Detect which cell encompasses the target text, then output its (x, y) center coordinate. 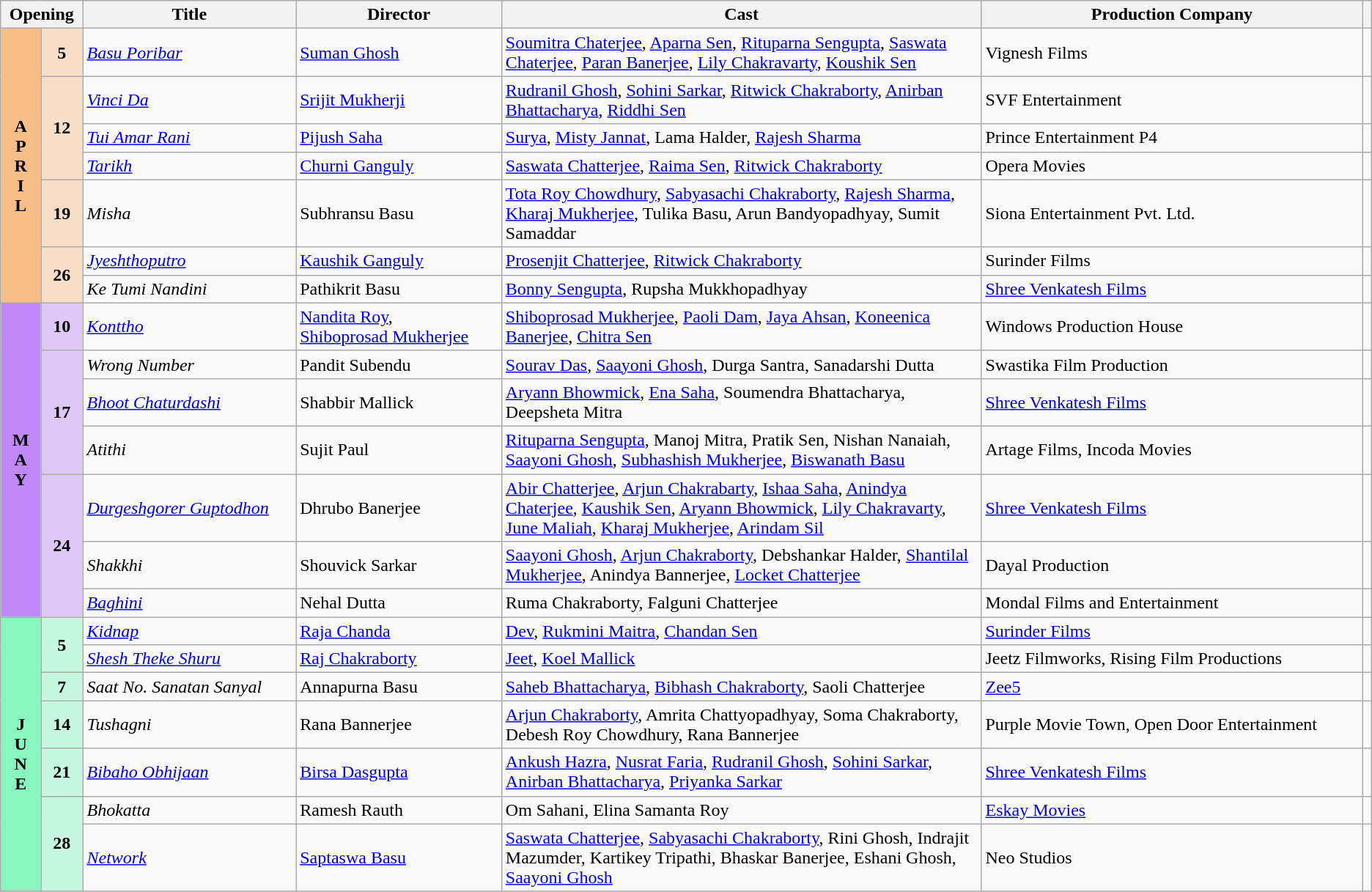
Eskay Movies (1172, 810)
Ramesh Rauth (399, 810)
Saheb Bhattacharya, Bibhash Chakraborty, Saoli Chatterjee (742, 687)
Misha (189, 213)
Dhrubo Banerjee (399, 507)
Shiboprosad Mukherjee, Paoli Dam, Jaya Ahsan, Koneenica Banerjee, Chitra Sen (742, 327)
Zee5 (1172, 687)
Vinci Da (189, 100)
7 (62, 687)
Srijit Mukherji (399, 100)
Rudranil Ghosh, Sohini Sarkar, Ritwick Chakraborty, Anirban Bhattacharya, Riddhi Sen (742, 100)
Soumitra Chaterjee, Aparna Sen, Rituparna Sengupta, Saswata Chaterjee, Paran Banerjee, Lily Chakravarty, Koushik Sen (742, 53)
Jeet, Koel Mallick (742, 659)
Aryann Bhowmick, Ena Saha, Soumendra Bhattacharya, Deepsheta Mitra (742, 402)
Ruma Chakraborty, Falguni Chatterjee (742, 603)
19 (62, 213)
Churni Ganguly (399, 166)
SVF Entertainment (1172, 100)
21 (62, 773)
Shabbir Mallick (399, 402)
Rituparna Sengupta, Manoj Mitra, Pratik Sen, Nishan Nanaiah, Saayoni Ghosh, Subhashish Mukherjee, Biswanath Basu (742, 450)
Durgeshgorer Guptodhon (189, 507)
Raj Chakraborty (399, 659)
Siona Entertainment Pvt. Ltd. (1172, 213)
Mondal Films and Entertainment (1172, 603)
Baghini (189, 603)
Shakkhi (189, 566)
Bonny Sengupta, Rupsha Mukkhopadhyay (742, 289)
Pathikrit Basu (399, 289)
Atithi (189, 450)
14 (62, 724)
Bhokatta (189, 810)
Kaushik Ganguly (399, 261)
Rana Bannerjee (399, 724)
Om Sahani, Elina Samanta Roy (742, 810)
Kidnap (189, 631)
Surya, Misty Jannat, Lama Halder, Rajesh Sharma (742, 138)
28 (62, 844)
Ke Tumi Nandini (189, 289)
Saat No. Sanatan Sanyal (189, 687)
Cast (742, 15)
APRIL (21, 166)
Birsa Dasgupta (399, 773)
Tui Amar Rani (189, 138)
Purple Movie Town, Open Door Entertainment (1172, 724)
Suman Ghosh (399, 53)
Sujit Paul (399, 450)
Neo Studios (1172, 858)
Dev, Rukmini Maitra, Chandan Sen (742, 631)
12 (62, 128)
Tarikh (189, 166)
Pijush Saha (399, 138)
Wrong Number (189, 364)
Saswata Chatterjee, Raima Sen, Ritwick Chakraborty (742, 166)
Prince Entertainment P4 (1172, 138)
Bibaho Obhijaan (189, 773)
Network (189, 858)
Dayal Production (1172, 566)
JUNE (21, 754)
Opening (42, 15)
Artage Films, Incoda Movies (1172, 450)
Arjun Chakraborty, Amrita Chattyopadhyay, Soma Chakraborty, Debesh Roy Chowdhury, Rana Bannerjee (742, 724)
Prosenjit Chatterjee, Ritwick Chakraborty (742, 261)
Director (399, 15)
Jeetz Filmworks, Rising Film Productions (1172, 659)
Pandit Subendu (399, 364)
24 (62, 545)
Ankush Hazra, Nusrat Faria, Rudranil Ghosh, Sohini Sarkar, Anirban Bhattacharya, Priyanka Sarkar (742, 773)
Saptaswa Basu (399, 858)
17 (62, 412)
Shouvick Sarkar (399, 566)
Tota Roy Chowdhury, Sabyasachi Chakraborty, Rajesh Sharma, Kharaj Mukherjee, Tulika Basu, Arun Bandyopadhyay, Sumit Samaddar (742, 213)
10 (62, 327)
Vignesh Films (1172, 53)
Annapurna Basu (399, 687)
Nandita Roy, Shiboprosad Mukherjee (399, 327)
Windows Production House (1172, 327)
Nehal Dutta (399, 603)
Saswata Chatterjee, Sabyasachi Chakraborty, Rini Ghosh, Indrajit Mazumder, Kartikey Tripathi, Bhaskar Banerjee, Eshani Ghosh, Saayoni Ghosh (742, 858)
Basu Poribar (189, 53)
Bhoot Chaturdashi (189, 402)
Saayoni Ghosh, Arjun Chakraborty, Debshankar Halder, Shantilal Mukherjee, Anindya Bannerjee, Locket Chatterjee (742, 566)
Subhransu Basu (399, 213)
Jyeshthoputro (189, 261)
Tushagni (189, 724)
Shesh Theke Shuru (189, 659)
26 (62, 275)
Swastika Film Production (1172, 364)
Raja Chanda (399, 631)
Title (189, 15)
Konttho (189, 327)
MAY (21, 460)
Opera Movies (1172, 166)
Production Company (1172, 15)
Sourav Das, Saayoni Ghosh, Durga Santra, Sanadarshi Dutta (742, 364)
